Output the [X, Y] coordinate of the center of the cell containing the given text.  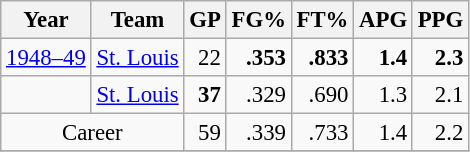
APG [384, 20]
1948–49 [46, 58]
FT% [322, 20]
.353 [258, 58]
2.1 [440, 95]
PPG [440, 20]
Team [138, 20]
.690 [322, 95]
1.3 [384, 95]
.733 [322, 133]
Career [92, 133]
59 [205, 133]
Year [46, 20]
37 [205, 95]
.339 [258, 133]
22 [205, 58]
.833 [322, 58]
GP [205, 20]
2.2 [440, 133]
FG% [258, 20]
2.3 [440, 58]
.329 [258, 95]
